Locate the cell with the specified text and output its [X, Y] center coordinate. 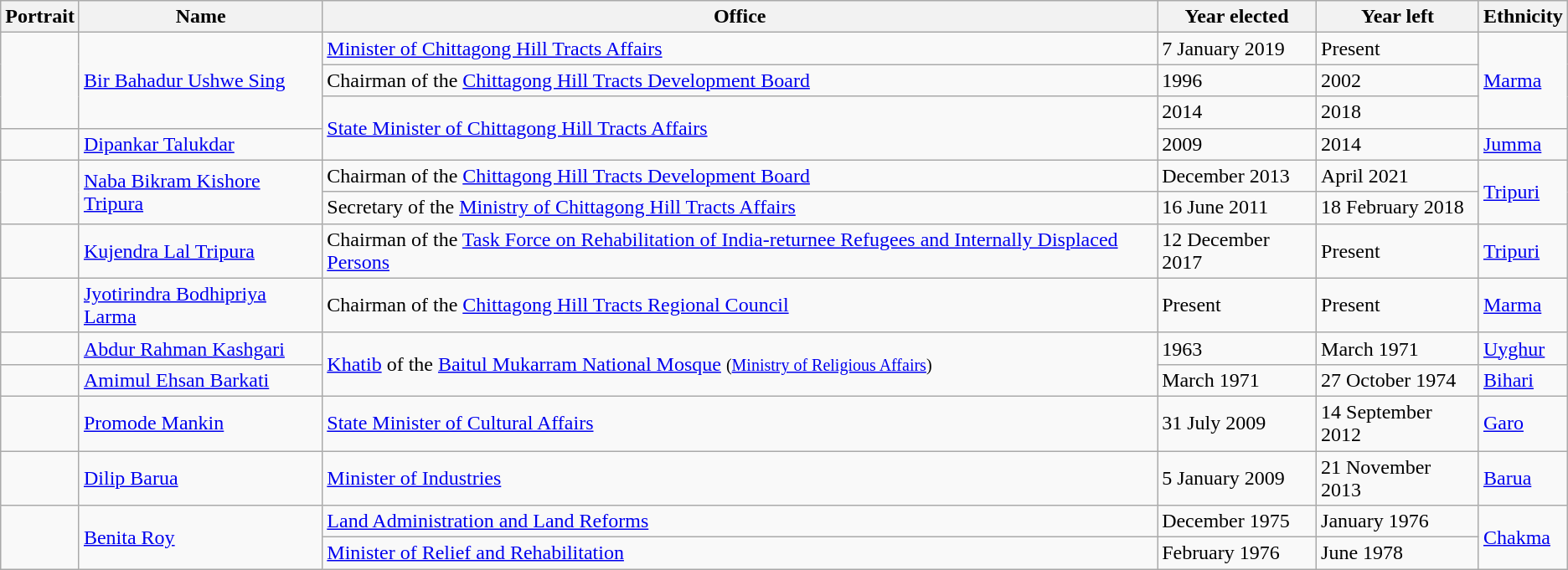
Garo [1523, 424]
Year left [1398, 17]
5 January 2009 [1237, 477]
1996 [1237, 80]
December 1975 [1237, 521]
Bihari [1523, 380]
State Minister of Chittagong Hill Tracts Affairs [740, 128]
Chairman of the Chittagong Hill Tracts Regional Council [740, 305]
Minister of Chittagong Hill Tracts Affairs [740, 49]
Portrait [40, 17]
Ethnicity [1523, 17]
State Minister of Cultural Affairs [740, 424]
Chairman of the Task Force on Rehabilitation of India-returnee Refugees and Internally Displaced Persons [740, 251]
Bir Bahadur Ushwe Sing [200, 80]
Abdur Rahman Kashgari [200, 348]
31 July 2009 [1237, 424]
Khatib of the Baitul Mukarram National Mosque (Ministry of Religious Affairs) [740, 364]
February 1976 [1237, 553]
Year elected [1237, 17]
Minister of Relief and Rehabilitation [740, 553]
Minister of Industries [740, 477]
12 December 2017 [1237, 251]
Uyghur [1523, 348]
Name [200, 17]
16 June 2011 [1237, 208]
Secretary of the Ministry of Chittagong Hill Tracts Affairs [740, 208]
Dipankar Talukdar [200, 144]
June 1978 [1398, 553]
January 1976 [1398, 521]
21 November 2013 [1398, 477]
14 September 2012 [1398, 424]
Land Administration and Land Reforms [740, 521]
Barua [1523, 477]
27 October 1974 [1398, 380]
Chakma [1523, 537]
Kujendra Lal Tripura [200, 251]
Naba Bikram Kishore Tripura [200, 192]
2009 [1237, 144]
Jyotirindra Bodhipriya Larma [200, 305]
2002 [1398, 80]
December 2013 [1237, 176]
Promode Mankin [200, 424]
Dilip Barua [200, 477]
Jumma [1523, 144]
Benita Roy [200, 537]
18 February 2018 [1398, 208]
April 2021 [1398, 176]
1963 [1237, 348]
Office [740, 17]
2018 [1398, 112]
7 January 2019 [1237, 49]
Amimul Ehsan Barkati [200, 380]
